From the cell containing the given text, extract its center point as [X, Y] coordinate. 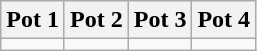
Pot 3 [160, 20]
Pot 1 [33, 20]
Pot 2 [96, 20]
Pot 4 [224, 20]
